Return the (x, y) coordinate for the center point of the cell that contains the specified text.  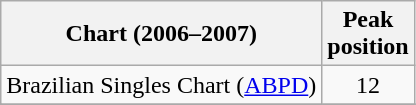
Chart (2006–2007) (162, 34)
Brazilian Singles Chart (ABPD) (162, 85)
12 (368, 85)
Peakposition (368, 34)
